Determine the [x, y] coordinate at the center of the cell enclosing the given text.  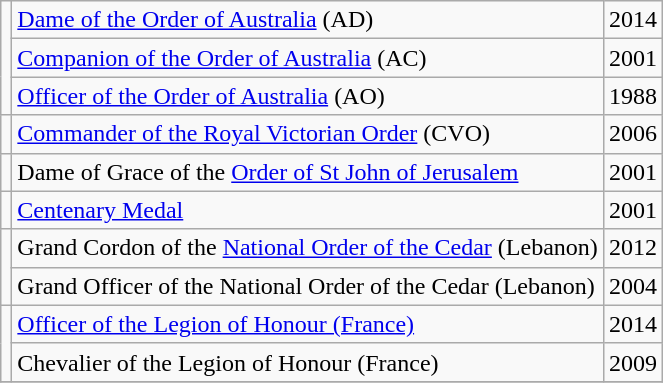
2004 [632, 286]
Companion of the Order of Australia (AC) [308, 58]
Chevalier of the Legion of Honour (France) [308, 362]
Commander of the Royal Victorian Order (CVO) [308, 134]
2006 [632, 134]
1988 [632, 96]
Centenary Medal [308, 210]
Dame of the Order of Australia (AD) [308, 20]
Grand Cordon of the National Order of the Cedar (Lebanon) [308, 248]
Dame of Grace of the Order of St John of Jerusalem [308, 172]
Officer of the Legion of Honour (France) [308, 324]
2009 [632, 362]
Grand Officer of the National Order of the Cedar (Lebanon) [308, 286]
2012 [632, 248]
Officer of the Order of Australia (AO) [308, 96]
